Search for the cell housing the specified text and yield its [X, Y] center coordinate. 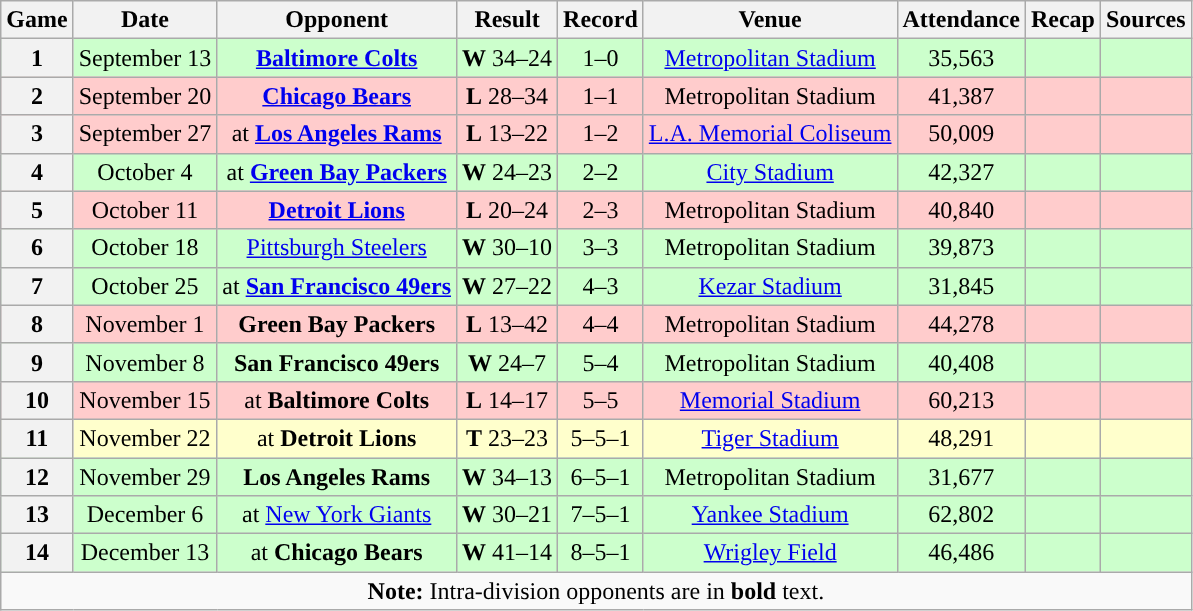
W 27–22 [508, 286]
39,873 [961, 248]
W 30–21 [508, 515]
Tiger Stadium [770, 438]
5–5 [601, 400]
1–0 [601, 58]
60,213 [961, 400]
7 [37, 286]
Recap [1062, 20]
40,840 [961, 210]
October 11 [145, 210]
4 [37, 172]
11 [37, 438]
10 [37, 400]
W 24–23 [508, 172]
W 41–14 [508, 553]
Green Bay Packers [337, 324]
November 1 [145, 324]
Los Angeles Rams [337, 477]
5 [37, 210]
1 [37, 58]
October 4 [145, 172]
September 13 [145, 58]
L 14–17 [508, 400]
November 8 [145, 362]
Wrigley Field [770, 553]
5–4 [601, 362]
November 15 [145, 400]
at New York Giants [337, 515]
4–3 [601, 286]
W 34–13 [508, 477]
September 27 [145, 134]
L 20–24 [508, 210]
1–1 [601, 96]
W 30–10 [508, 248]
October 25 [145, 286]
9 [37, 362]
at Chicago Bears [337, 553]
7–5–1 [601, 515]
San Francisco 49ers [337, 362]
December 13 [145, 553]
at Los Angeles Rams [337, 134]
2–2 [601, 172]
3–3 [601, 248]
Note: Intra-division opponents are in bold text. [596, 591]
Kezar Stadium [770, 286]
at San Francisco 49ers [337, 286]
8–5–1 [601, 553]
Venue [770, 20]
L.A. Memorial Coliseum [770, 134]
4–4 [601, 324]
Memorial Stadium [770, 400]
Result [508, 20]
2 [37, 96]
T 23–23 [508, 438]
35,563 [961, 58]
Attendance [961, 20]
Chicago Bears [337, 96]
Date [145, 20]
September 20 [145, 96]
at Green Bay Packers [337, 172]
8 [37, 324]
12 [37, 477]
at Detroit Lions [337, 438]
Sources [1146, 20]
6–5–1 [601, 477]
L 13–42 [508, 324]
44,278 [961, 324]
City Stadium [770, 172]
Pittsburgh Steelers [337, 248]
6 [37, 248]
31,677 [961, 477]
1–2 [601, 134]
November 29 [145, 477]
50,009 [961, 134]
W 34–24 [508, 58]
13 [37, 515]
40,408 [961, 362]
November 22 [145, 438]
L 28–34 [508, 96]
14 [37, 553]
42,327 [961, 172]
W 24–7 [508, 362]
41,387 [961, 96]
46,486 [961, 553]
Detroit Lions [337, 210]
October 18 [145, 248]
48,291 [961, 438]
31,845 [961, 286]
Opponent [337, 20]
L 13–22 [508, 134]
62,802 [961, 515]
December 6 [145, 515]
3 [37, 134]
Record [601, 20]
at Baltimore Colts [337, 400]
Game [37, 20]
2–3 [601, 210]
Yankee Stadium [770, 515]
5–5–1 [601, 438]
Baltimore Colts [337, 58]
